Determine the [X, Y] coordinate at the center of the cell enclosing the given text.  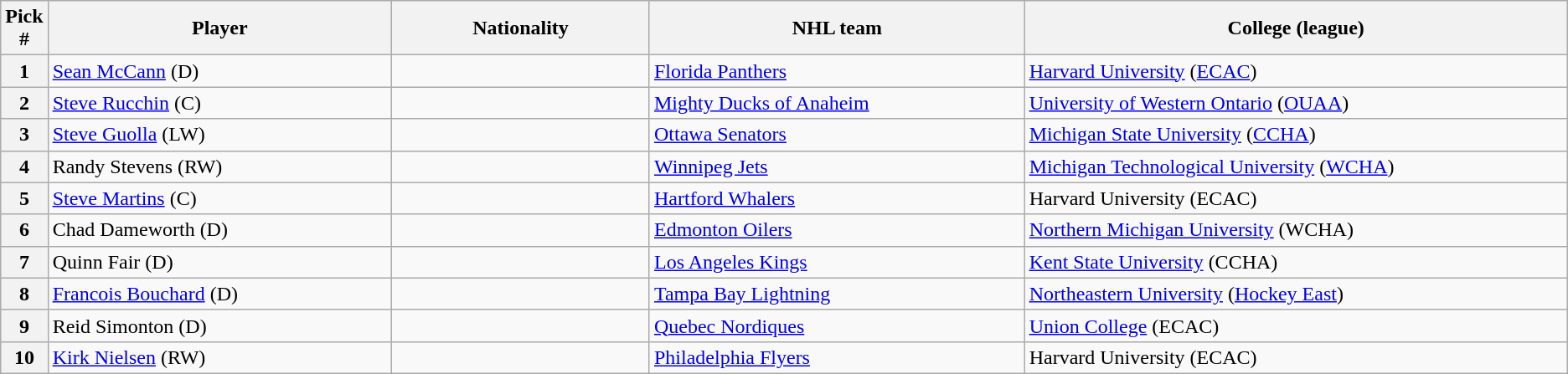
Philadelphia Flyers [837, 357]
Randy Stevens (RW) [219, 167]
9 [24, 325]
NHL team [837, 28]
Reid Simonton (D) [219, 325]
Union College (ECAC) [1296, 325]
Kent State University (CCHA) [1296, 262]
Chad Dameworth (D) [219, 230]
Northern Michigan University (WCHA) [1296, 230]
3 [24, 135]
Michigan Technological University (WCHA) [1296, 167]
Edmonton Oilers [837, 230]
Mighty Ducks of Anaheim [837, 103]
2 [24, 103]
Los Angeles Kings [837, 262]
6 [24, 230]
Quebec Nordiques [837, 325]
Player [219, 28]
7 [24, 262]
Steve Guolla (LW) [219, 135]
Kirk Nielsen (RW) [219, 357]
Tampa Bay Lightning [837, 294]
Florida Panthers [837, 71]
University of Western Ontario (OUAA) [1296, 103]
4 [24, 167]
College (league) [1296, 28]
Steve Rucchin (C) [219, 103]
5 [24, 198]
1 [24, 71]
Francois Bouchard (D) [219, 294]
Quinn Fair (D) [219, 262]
Hartford Whalers [837, 198]
Steve Martins (C) [219, 198]
Sean McCann (D) [219, 71]
Winnipeg Jets [837, 167]
8 [24, 294]
Ottawa Senators [837, 135]
Michigan State University (CCHA) [1296, 135]
Nationality [521, 28]
10 [24, 357]
Northeastern University (Hockey East) [1296, 294]
Pick # [24, 28]
